Output the [x, y] coordinate of the center of the cell containing the given text.  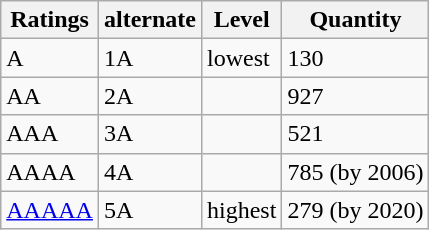
highest [242, 210]
5A [150, 210]
AAA [50, 134]
521 [356, 134]
279 (by 2020) [356, 210]
lowest [242, 58]
2A [150, 96]
130 [356, 58]
785 (by 2006) [356, 172]
3A [150, 134]
AAAAA [50, 210]
927 [356, 96]
alternate [150, 20]
AAAA [50, 172]
1A [150, 58]
Quantity [356, 20]
Level [242, 20]
AA [50, 96]
4A [150, 172]
Ratings [50, 20]
A [50, 58]
